Return (X, Y) of the center of cell containing provided text 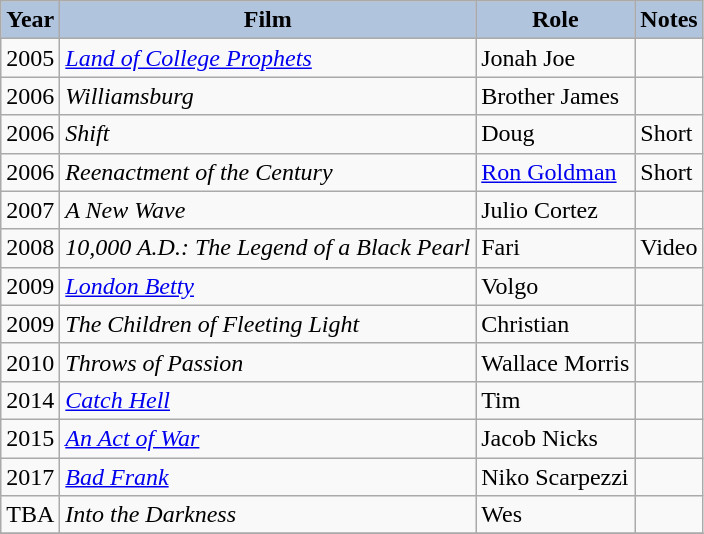
Wes (556, 515)
Video (669, 248)
Tim (556, 400)
2015 (30, 438)
Reenactment of the Century (268, 172)
The Children of Fleeting Light (268, 324)
Throws of Passion (268, 362)
Niko Scarpezzi (556, 477)
2017 (30, 477)
Into the Darkness (268, 515)
Film (268, 20)
Wallace Morris (556, 362)
Catch Hell (268, 400)
Year (30, 20)
2007 (30, 210)
Jacob Nicks (556, 438)
A New Wave (268, 210)
Christian (556, 324)
Doug (556, 134)
Bad Frank (268, 477)
2008 (30, 248)
Shift (268, 134)
Notes (669, 20)
2005 (30, 58)
An Act of War (268, 438)
10,000 A.D.: The Legend of a Black Pearl (268, 248)
Brother James (556, 96)
Williamsburg (268, 96)
2010 (30, 362)
London Betty (268, 286)
Land of College Prophets (268, 58)
Ron Goldman (556, 172)
Jonah Joe (556, 58)
Fari (556, 248)
2014 (30, 400)
Volgo (556, 286)
Role (556, 20)
TBA (30, 515)
Julio Cortez (556, 210)
